For the text-containing cell, return its midpoint in [x, y] coordinate format. 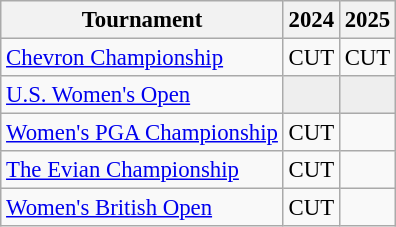
Chevron Championship [142, 58]
U.S. Women's Open [142, 95]
Women's British Open [142, 208]
2025 [367, 20]
2024 [311, 20]
Tournament [142, 20]
Women's PGA Championship [142, 133]
The Evian Championship [142, 170]
